Find where the given text appears and provide that cell's center as [x, y] coordinate. 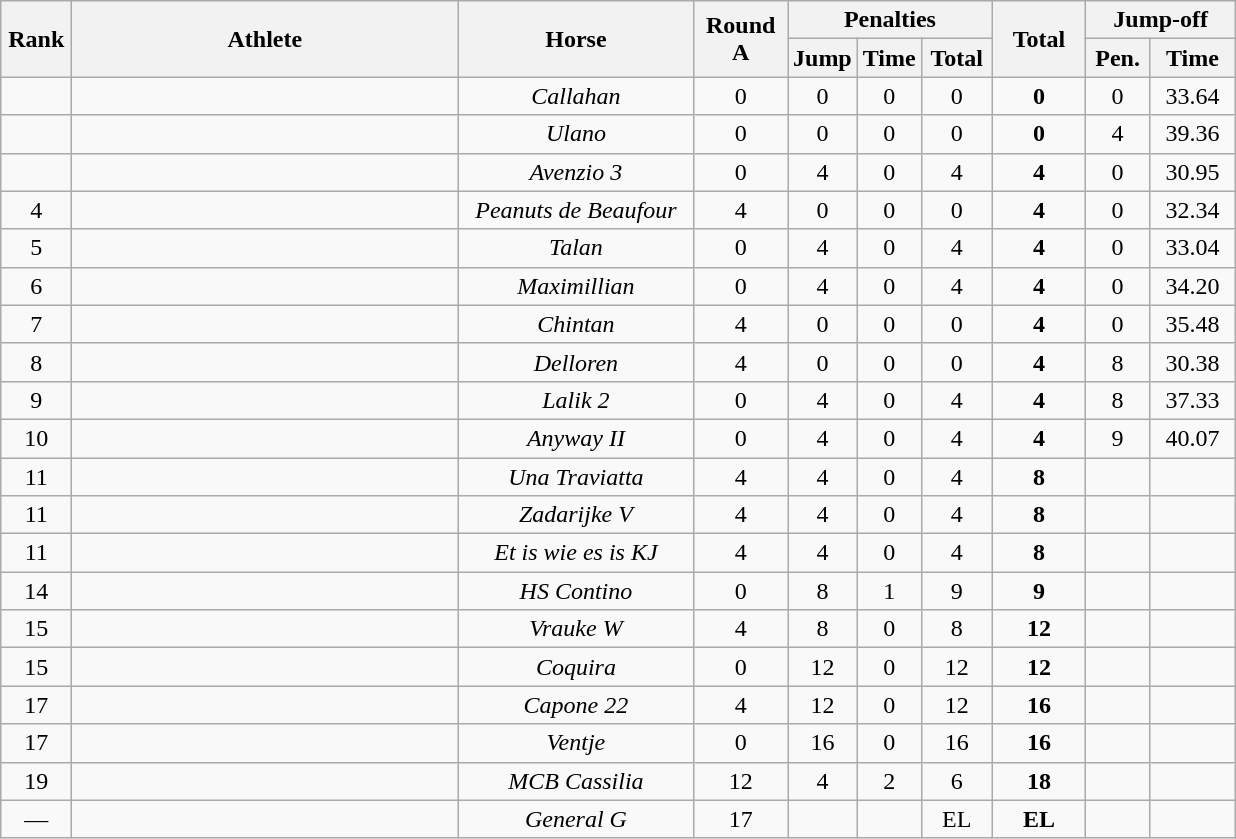
Vrauke W [576, 629]
Zadarijke V [576, 515]
Penalties [890, 20]
32.34 [1192, 210]
Round A [741, 39]
Ulano [576, 134]
33.64 [1192, 96]
Pen. [1118, 58]
7 [36, 324]
Coquira [576, 667]
Maximillian [576, 286]
Rank [36, 39]
Anyway II [576, 438]
19 [36, 781]
Et is wie es is KJ [576, 553]
14 [36, 591]
1 [889, 591]
Una Traviatta [576, 477]
Avenzio 3 [576, 172]
37.33 [1192, 400]
Delloren [576, 362]
Callahan [576, 96]
5 [36, 248]
30.38 [1192, 362]
Lalik 2 [576, 400]
Horse [576, 39]
39.36 [1192, 134]
Jump [823, 58]
40.07 [1192, 438]
Jump-off [1161, 20]
— [36, 819]
Chintan [576, 324]
35.48 [1192, 324]
18 [1039, 781]
Peanuts de Beaufour [576, 210]
10 [36, 438]
HS Contino [576, 591]
Athlete [265, 39]
2 [889, 781]
30.95 [1192, 172]
34.20 [1192, 286]
Ventje [576, 743]
MCB Cassilia [576, 781]
Talan [576, 248]
General G [576, 819]
Capone 22 [576, 705]
33.04 [1192, 248]
